Return the (X, Y) coordinate for the center point of the cell that contains the specified text.  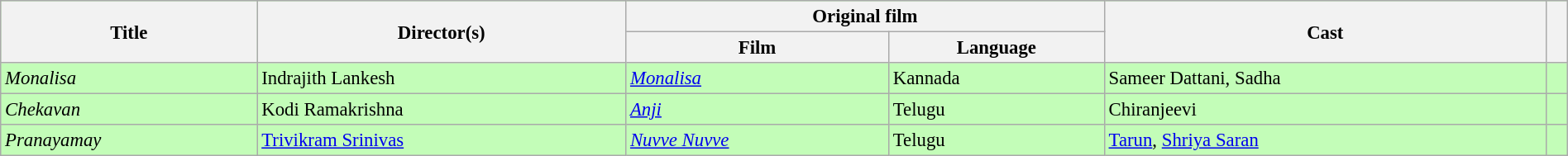
Anji (758, 110)
Kannada (996, 78)
Trivikram Srinivas (442, 140)
Chekavan (129, 110)
Chiranjeevi (1325, 110)
Director(s) (442, 31)
Film (758, 48)
Sameer Dattani, Sadha (1325, 78)
Original film (865, 17)
Nuvve Nuvve (758, 140)
Title (129, 31)
Cast (1325, 31)
Pranayamay (129, 140)
Tarun, Shriya Saran (1325, 140)
Indrajith Lankesh (442, 78)
Language (996, 48)
Kodi Ramakrishna (442, 110)
